Return the [x, y] coordinate for the center point of the cell that contains the specified text.  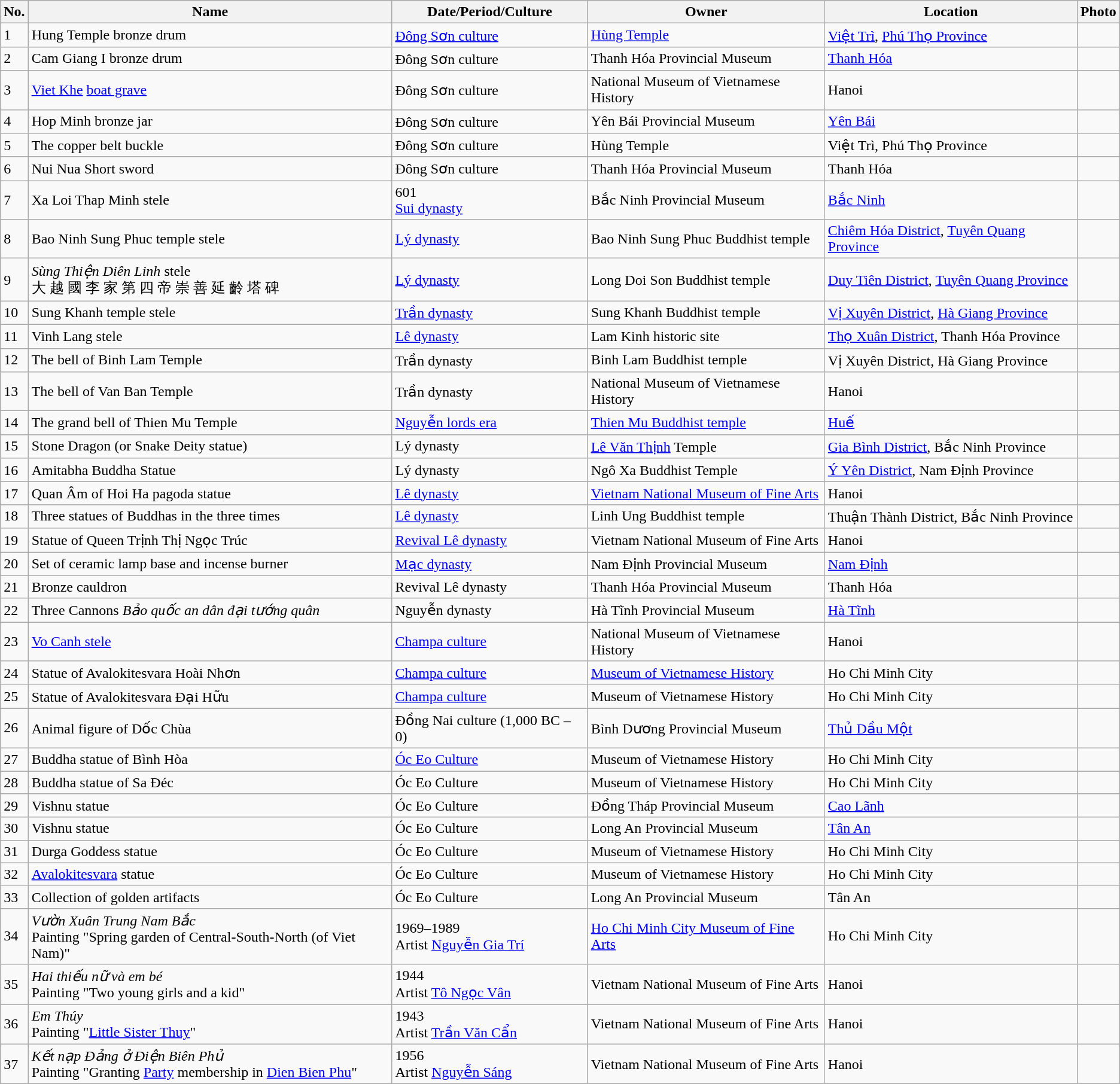
35 [14, 985]
Ý Yên District, Nam Định Province [951, 470]
7 [14, 200]
4 [14, 121]
5 [14, 145]
2 [14, 59]
Binh Lam Buddhist temple [706, 360]
36 [14, 1024]
16 [14, 470]
Avalokitesvara statue [210, 874]
19 [14, 540]
Vinh Lang stele [210, 336]
27 [14, 759]
Hung Temple bronze drum [210, 35]
Bình Dương Provincial Museum [706, 729]
The copper belt buckle [210, 145]
9 [14, 280]
Kết nạp Đảng ở Điện Biên PhủPainting "Granting Party membership in Dien Bien Phu" [210, 1064]
14 [14, 423]
Đồng Tháp Provincial Museum [706, 806]
Lê Văn Thịnh Temple [706, 446]
20 [14, 564]
Gia Bình District, Bắc Ninh Province [951, 446]
Sung Khanh Buddhist temple [706, 313]
29 [14, 806]
Xa Loi Thap Minh stele [210, 200]
Statue of Avalokitesvara Đại Hữu [210, 696]
6 [14, 169]
The bell of Van Ban Temple [210, 391]
Durga Goddess statue [210, 851]
3 [14, 90]
Bắc Ninh Provincial Museum [706, 200]
21 [14, 587]
26 [14, 729]
Thủ Dầu Một [951, 729]
Đồng Nai culture (1,000 BC – 0) [489, 729]
Hà Tĩnh [951, 610]
Ho Chi Minh City Museum of Fine Arts [706, 936]
23 [14, 641]
Thuận Thành District, Bắc Ninh Province [951, 516]
Vo Canh stele [210, 641]
Hà Tĩnh Provincial Museum [706, 610]
8 [14, 239]
Sùng Thiện Diên Linh stele 大 越 國 李 家 第 四 帝 崇 善 延 齡 塔 碑 [210, 280]
Long Doi Son Buddhist temple [706, 280]
28 [14, 782]
10 [14, 313]
Bắc Ninh [951, 200]
1 [14, 35]
The grand bell of Thien Mu Temple [210, 423]
13 [14, 391]
1956Artist Nguyễn Sáng [489, 1064]
Yên Bái [951, 121]
Nguyễn lords era [489, 423]
Nui Nua Short sword [210, 169]
Em ThúyPainting "Little Sister Thuy" [210, 1024]
Nam Định Provincial Museum [706, 564]
34 [14, 936]
Thien Mu Buddhist temple [706, 423]
25 [14, 696]
Hop Minh bronze jar [210, 121]
Statue of Queen Trịnh Thị Ngọc Trúc [210, 540]
Sung Khanh temple stele [210, 313]
18 [14, 516]
1943Artist Trần Văn Cẩn [489, 1024]
30 [14, 829]
The bell of Binh Lam Temple [210, 360]
Bao Ninh Sung Phuc temple stele [210, 239]
Bronze cauldron [210, 587]
Ngô Xa Buddhist Temple [706, 470]
Yên Bái Provincial Museum [706, 121]
Chiêm Hóa District, Tuyên Quang Province [951, 239]
Location [951, 12]
Photo [1098, 12]
Date/Period/Culture [489, 12]
24 [14, 673]
No. [14, 12]
Statue of Avalokitesvara Hoài Nhơn [210, 673]
Bao Ninh Sung Phuc Buddhist temple [706, 239]
Stone Dragon (or Snake Deity statue) [210, 446]
Vườn Xuân Trung Nam BắcPainting "Spring garden of Central-South-North (of Viet Nam)" [210, 936]
Buddha statue of Sa Đéc [210, 782]
Amitabha Buddha Statue [210, 470]
37 [14, 1064]
Thọ Xuân District, Thanh Hóa Province [951, 336]
Lam Kinh historic site [706, 336]
Cam Giang I bronze drum [210, 59]
Viet Khe boat grave [210, 90]
Cao Lãnh [951, 806]
31 [14, 851]
Animal figure of Dốc Chùa [210, 729]
601Sui dynasty [489, 200]
12 [14, 360]
Nguyễn dynasty [489, 610]
Huế [951, 423]
Collection of golden artifacts [210, 897]
Linh Ung Buddhist temple [706, 516]
Name [210, 12]
15 [14, 446]
Quan Âm of Hoi Ha pagoda statue [210, 493]
Nam Định [951, 564]
Hai thiếu nữ và em béPainting "Two young girls and a kid" [210, 985]
11 [14, 336]
1944Artist Tô Ngọc Vân [489, 985]
22 [14, 610]
Set of ceramic lamp base and incense burner [210, 564]
17 [14, 493]
Three statues of Buddhas in the three times [210, 516]
32 [14, 874]
Owner [706, 12]
1969–1989Artist Nguyễn Gia Trí [489, 936]
Three Cannons Bảo quốc an dân đại tướng quân [210, 610]
Duy Tiên District, Tuyên Quang Province [951, 280]
33 [14, 897]
Buddha statue of Bình Hòa [210, 759]
Mạc dynasty [489, 564]
